Detect which cell encompasses the target text, then output its [x, y] center coordinate. 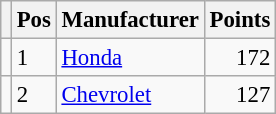
2 [34, 95]
172 [240, 58]
1 [34, 58]
Chevrolet [130, 95]
Manufacturer [130, 20]
Honda [130, 58]
127 [240, 95]
Pos [34, 20]
Points [240, 20]
